Search for the cell housing the specified text and yield its (X, Y) center coordinate. 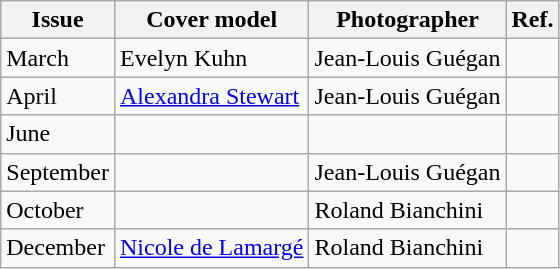
Issue (58, 20)
Alexandra Stewart (212, 96)
Ref. (532, 20)
December (58, 248)
Photographer (408, 20)
April (58, 96)
Nicole de Lamargé (212, 248)
Cover model (212, 20)
June (58, 134)
October (58, 210)
March (58, 58)
Evelyn Kuhn (212, 58)
September (58, 172)
